From the cell containing the given text, extract its center point as [X, Y] coordinate. 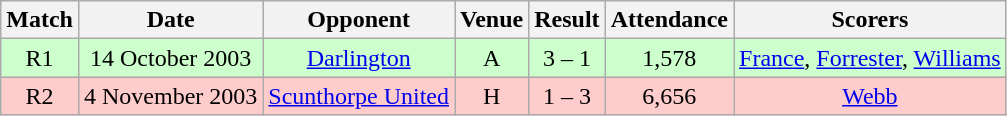
14 October 2003 [170, 58]
Darlington [359, 58]
R1 [40, 58]
1 – 3 [567, 96]
France, Forrester, Williams [870, 58]
6,656 [669, 96]
Attendance [669, 20]
Result [567, 20]
A [492, 58]
Scorers [870, 20]
H [492, 96]
Opponent [359, 20]
Webb [870, 96]
R2 [40, 96]
Scunthorpe United [359, 96]
Date [170, 20]
4 November 2003 [170, 96]
1,578 [669, 58]
Match [40, 20]
Venue [492, 20]
3 – 1 [567, 58]
